Detect which cell encompasses the target text, then output its (x, y) center coordinate. 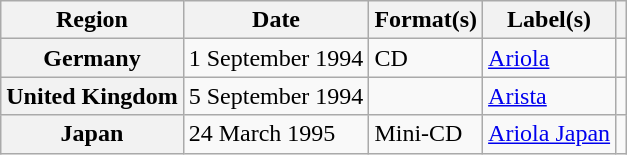
Format(s) (426, 20)
CD (426, 58)
Japan (92, 134)
Region (92, 20)
Ariola Japan (550, 134)
United Kingdom (92, 96)
Date (276, 20)
1 September 1994 (276, 58)
Mini-CD (426, 134)
Arista (550, 96)
Label(s) (550, 20)
24 March 1995 (276, 134)
Ariola (550, 58)
Germany (92, 58)
5 September 1994 (276, 96)
